Detect which cell encompasses the target text, then output its [X, Y] center coordinate. 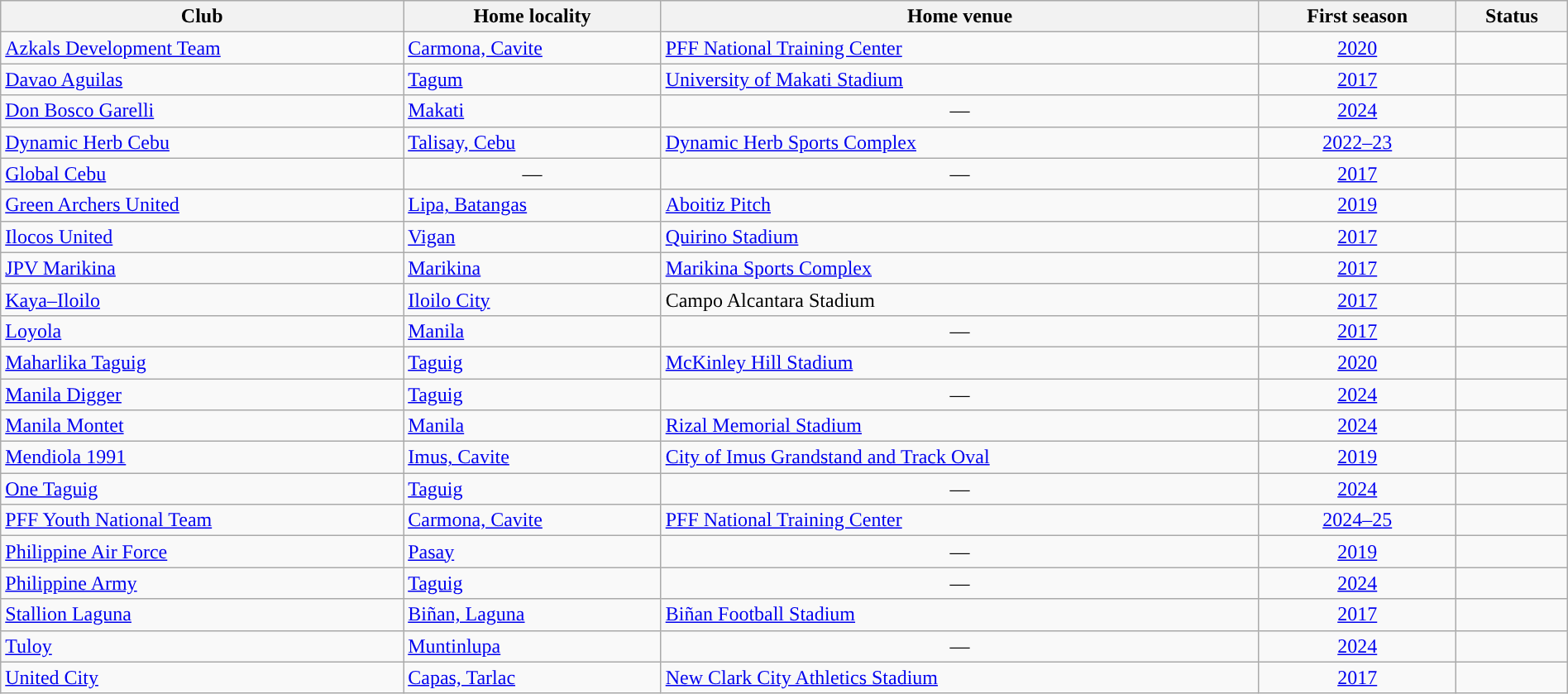
Imus, Cavite [533, 457]
City of Imus Grandstand and Track Oval [959, 457]
One Taguig [202, 489]
Green Archers United [202, 205]
Global Cebu [202, 174]
Quirino Stadium [959, 237]
Dynamic Herb Cebu [202, 142]
Biñan, Laguna [533, 615]
Stallion Laguna [202, 615]
Philippine Army [202, 583]
Loyola [202, 331]
Vigan [533, 237]
Biñan Football Stadium [959, 615]
Tagum [533, 79]
Don Bosco Garelli [202, 111]
Marikina Sports Complex [959, 268]
New Clark City Athletics Stadium [959, 677]
Manila Montet [202, 426]
Status [1512, 17]
Home venue [959, 17]
United City [202, 677]
Maharlika Taguig [202, 362]
Manila Digger [202, 395]
University of Makati Stadium [959, 79]
Pasay [533, 552]
Tuloy [202, 646]
2022–23 [1358, 142]
Muntinlupa [533, 646]
Dynamic Herb Sports Complex [959, 142]
Iloilo City [533, 299]
Philippine Air Force [202, 552]
Campo Alcantara Stadium [959, 299]
Marikina [533, 268]
Makati [533, 111]
McKinley Hill Stadium [959, 362]
Rizal Memorial Stadium [959, 426]
Ilocos United [202, 237]
Club [202, 17]
2024–25 [1358, 520]
Home locality [533, 17]
Mendiola 1991 [202, 457]
Kaya–Iloilo [202, 299]
Azkals Development Team [202, 48]
Talisay, Cebu [533, 142]
JPV Marikina [202, 268]
PFF Youth National Team [202, 520]
Lipa, Batangas [533, 205]
Capas, Tarlac [533, 677]
Davao Aguilas [202, 79]
Aboitiz Pitch [959, 205]
First season [1358, 17]
